Capture the cell that displays the provided text and extract its (X, Y) central coordinate. 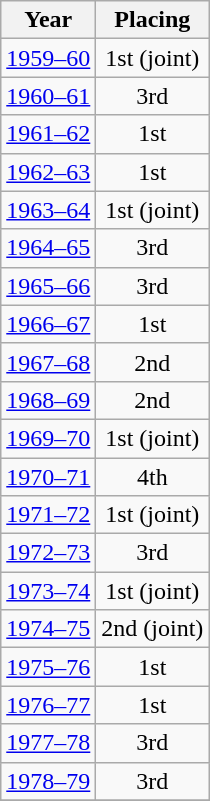
1962–63 (48, 172)
Placing (152, 20)
1960–61 (48, 96)
1966–67 (48, 324)
2nd (joint) (152, 629)
1965–66 (48, 286)
1963–64 (48, 210)
1967–68 (48, 362)
1976–77 (48, 705)
1964–65 (48, 248)
1977–78 (48, 743)
1959–60 (48, 58)
1974–75 (48, 629)
1973–74 (48, 591)
1970–71 (48, 477)
1969–70 (48, 438)
Year (48, 20)
1961–62 (48, 134)
1971–72 (48, 515)
1975–76 (48, 667)
1978–79 (48, 781)
1968–69 (48, 400)
1972–73 (48, 553)
4th (152, 477)
